Locate the cell with the specified text and output its (X, Y) center coordinate. 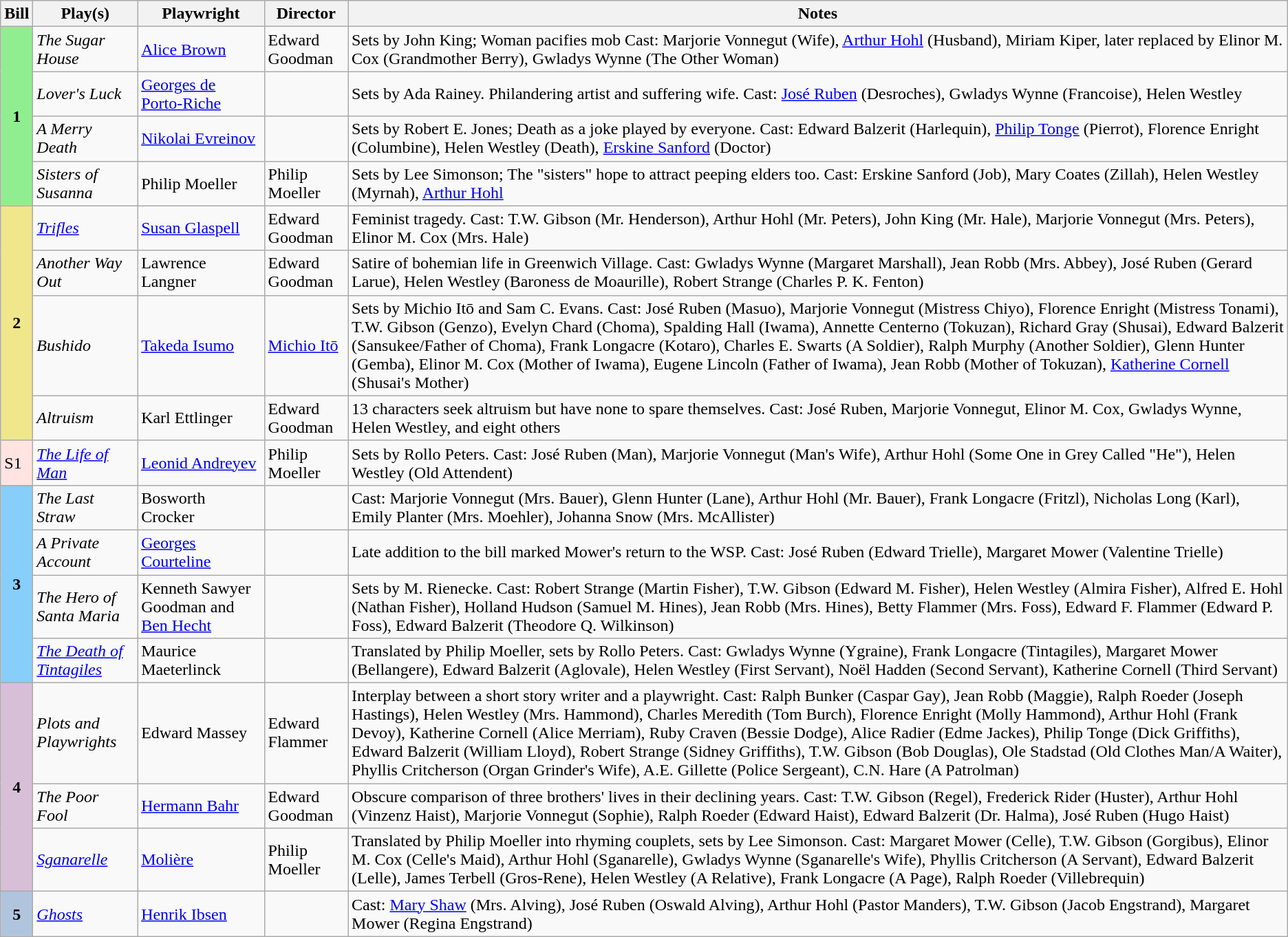
Alice Brown (201, 50)
The Poor Fool (85, 806)
Lawrence Langner (201, 272)
Ghosts (85, 914)
A Merry Death (85, 139)
Maurice Maeterlinck (201, 660)
Bill (17, 14)
The Sugar House (85, 50)
The Hero of Santa Maria (85, 607)
Trifles (85, 228)
Sets by Ada Rainey. Philandering artist and suffering wife. Cast: José Ruben (Desroches), Gwladys Wynne (Francoise), Helen Westley (818, 94)
Sganarelle (85, 860)
Karl Ettlinger (201, 418)
Edward Massey (201, 733)
Bushido (85, 345)
Sisters of Susanna (85, 183)
Late addition to the bill marked Mower's return to the WSP. Cast: José Ruben (Edward Trielle), Margaret Mower (Valentine Trielle) (818, 552)
4 (17, 787)
Notes (818, 14)
Hermann Bahr (201, 806)
Another Way Out (85, 272)
Altruism (85, 418)
Lover's Luck (85, 94)
2 (17, 323)
Director (306, 14)
Play(s) (85, 14)
The Death of Tintagiles (85, 660)
Michio Itō (306, 345)
Playwright (201, 14)
Kenneth Sawyer Goodman and Ben Hecht (201, 607)
Susan Glaspell (201, 228)
Nikolai Evreinov (201, 139)
Plots and Playwrights (85, 733)
Georges Courteline (201, 552)
Molière (201, 860)
Takeda Isumo (201, 345)
The Last Straw (85, 508)
S1 (17, 462)
Edward Flammer (306, 733)
3 (17, 583)
The Life of Man (85, 462)
Henrik Ibsen (201, 914)
A Private Account (85, 552)
Bosworth Crocker (201, 508)
1 (17, 116)
5 (17, 914)
Georges de Porto-Riche (201, 94)
Leonid Andreyev (201, 462)
